Provide the (x, y) coordinate of the cell's center where the given text is located.  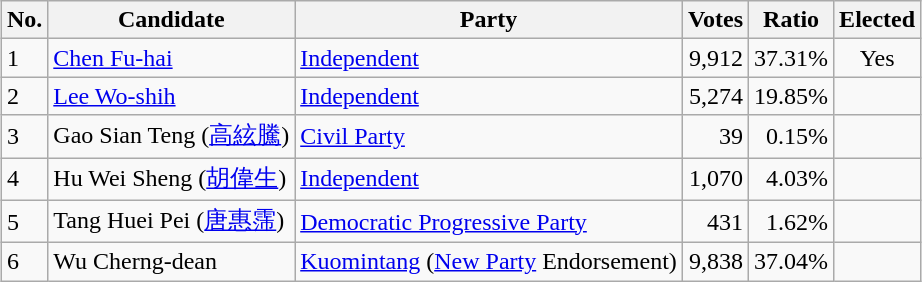
5,274 (715, 96)
Votes (715, 20)
Tang Huei Pei (唐惠霈) (172, 222)
9,912 (715, 58)
3 (24, 136)
Elected (878, 20)
Party (489, 20)
2 (24, 96)
19.85% (792, 96)
1 (24, 58)
Democratic Progressive Party (489, 222)
37.31% (792, 58)
1,070 (715, 180)
Kuomintang (New Party Endorsement) (489, 262)
Wu Cherng-dean (172, 262)
Gao Sian Teng (高絃騰) (172, 136)
431 (715, 222)
Ratio (792, 20)
Lee Wo-shih (172, 96)
Hu Wei Sheng (胡偉生) (172, 180)
6 (24, 262)
Civil Party (489, 136)
39 (715, 136)
Chen Fu-hai (172, 58)
Candidate (172, 20)
9,838 (715, 262)
37.04% (792, 262)
No. (24, 20)
0.15% (792, 136)
4.03% (792, 180)
4 (24, 180)
Yes (878, 58)
1.62% (792, 222)
5 (24, 222)
